Locate the cell with the specified text and output its [x, y] center coordinate. 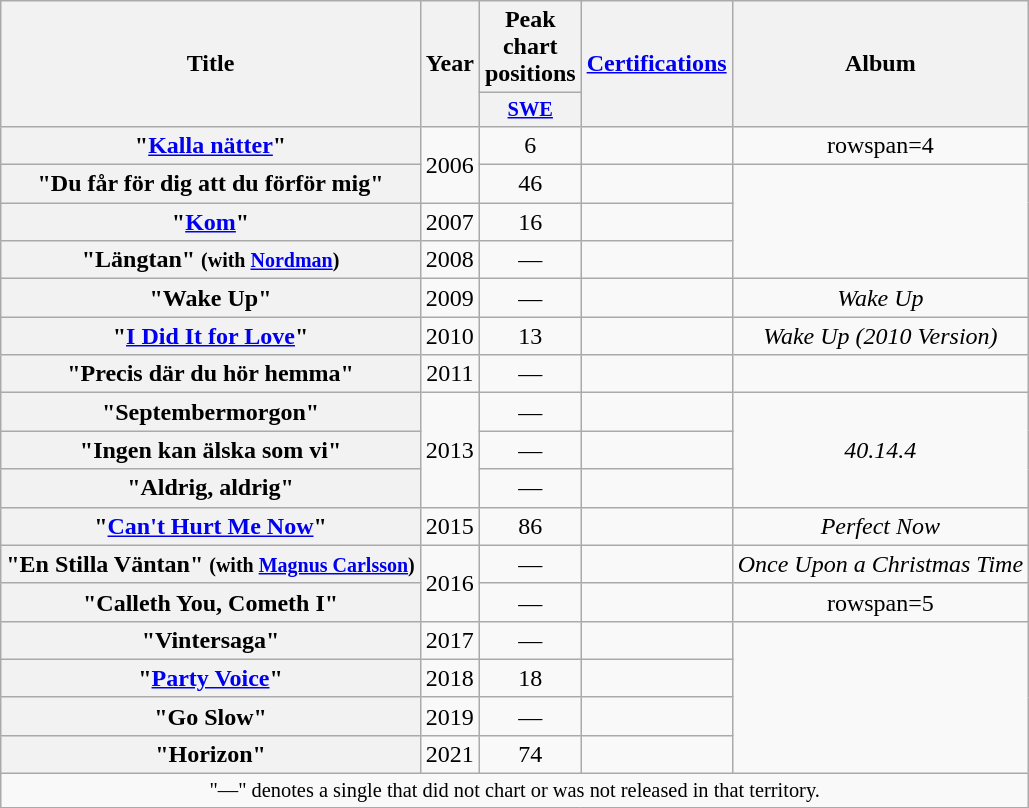
Perfect Now [880, 526]
"Septembermorgon" [211, 412]
2010 [450, 336]
"En Stilla Väntan" (with Magnus Carlsson) [211, 564]
2006 [450, 164]
2017 [450, 640]
"Wake Up" [211, 298]
"Horizon" [211, 754]
SWE [530, 110]
"Calleth You, Cometh I" [211, 602]
Wake Up [880, 298]
2008 [450, 260]
2011 [450, 374]
"Ingen kan älska som vi" [211, 450]
"—" denotes a single that did not chart or was not released in that territory. [515, 791]
2016 [450, 583]
"Aldrig, aldrig" [211, 488]
2018 [450, 678]
"Can't Hurt Me Now" [211, 526]
Certifications [656, 64]
86 [530, 526]
2009 [450, 298]
Wake Up (2010 Version) [880, 336]
13 [530, 336]
rowspan=5 [880, 602]
2007 [450, 222]
74 [530, 754]
rowspan=4 [880, 145]
Title [211, 64]
"Go Slow" [211, 716]
"Vintersaga" [211, 640]
46 [530, 184]
40.14.4 [880, 450]
"Precis där du hör hemma" [211, 374]
2013 [450, 450]
"Party Voice" [211, 678]
2019 [450, 716]
Year [450, 64]
"Kalla nätter" [211, 145]
16 [530, 222]
2015 [450, 526]
"Du får för dig att du förför mig" [211, 184]
2021 [450, 754]
18 [530, 678]
"I Did It for Love" [211, 336]
Once Upon a Christmas Time [880, 564]
"Längtan" (with Nordman) [211, 260]
"Kom" [211, 222]
Album [880, 64]
6 [530, 145]
Peak chart positions [530, 47]
